Locate the cell with the specified text and output its (X, Y) center coordinate. 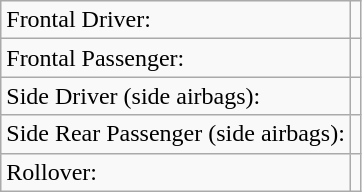
Side Rear Passenger (side airbags): (176, 134)
Frontal Passenger: (176, 58)
Rollover: (176, 172)
Frontal Driver: (176, 20)
Side Driver (side airbags): (176, 96)
